Return (x, y) of the center of cell containing provided text 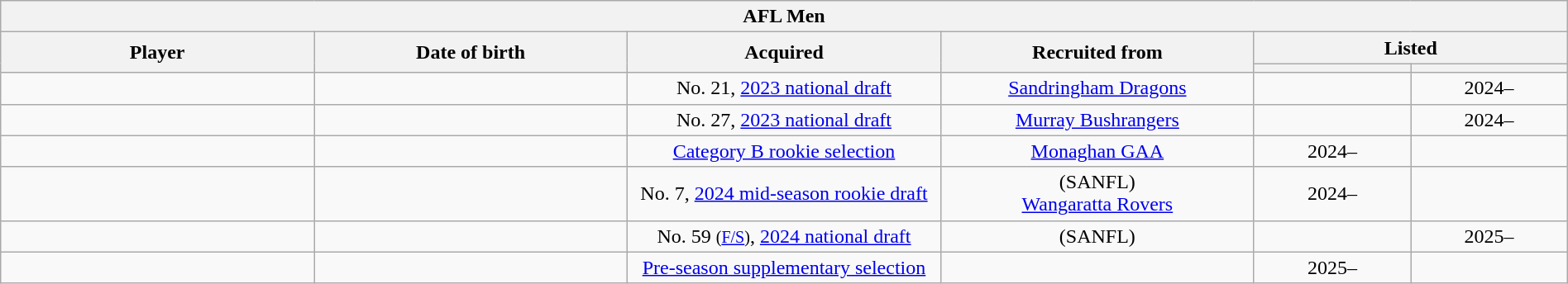
No. 21, 2023 national draft (784, 88)
Category B rookie selection (784, 151)
No. 27, 2023 national draft (784, 120)
(SANFL)Wangaratta Rovers (1097, 193)
Acquired (784, 53)
No. 59 (F/S), 2024 national draft (784, 236)
(SANFL) (1097, 236)
AFL Men (784, 17)
Listed (1411, 48)
Pre-season supplementary selection (784, 267)
Sandringham Dragons (1097, 88)
Date of birth (471, 53)
Player (157, 53)
Recruited from (1097, 53)
Murray Bushrangers (1097, 120)
No. 7, 2024 mid-season rookie draft (784, 193)
Monaghan GAA (1097, 151)
